Output the (X, Y) coordinate of the center of the cell containing the given text.  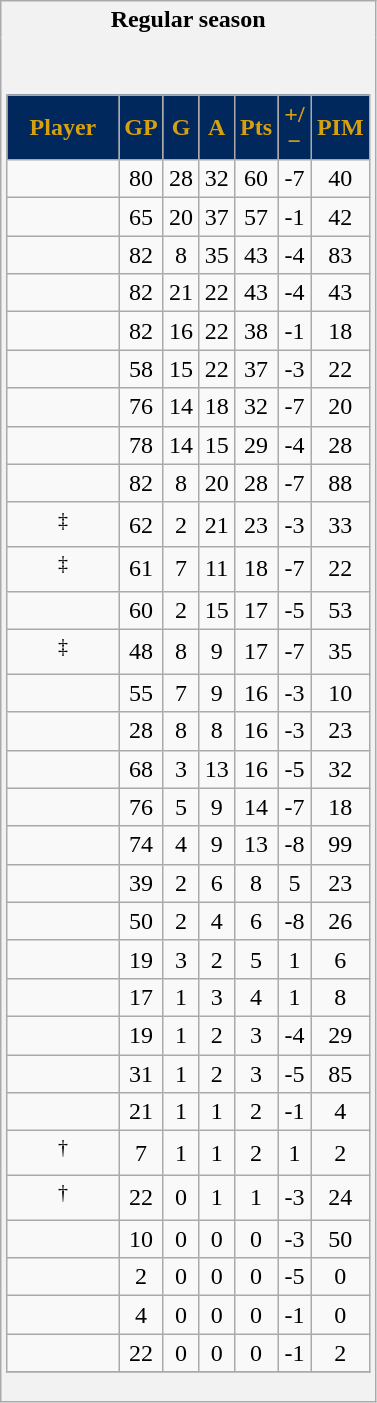
88 (340, 483)
Pts (256, 128)
53 (340, 610)
G (181, 128)
GP (141, 128)
+/− (295, 128)
A (217, 128)
62 (141, 524)
Player (63, 128)
11 (217, 570)
33 (340, 524)
40 (340, 179)
58 (141, 369)
24 (340, 1198)
PIM (340, 128)
83 (340, 255)
42 (340, 217)
31 (141, 1074)
61 (141, 570)
57 (256, 217)
65 (141, 217)
74 (141, 845)
55 (141, 693)
80 (141, 179)
39 (141, 883)
68 (141, 769)
99 (340, 845)
26 (340, 921)
38 (256, 331)
78 (141, 445)
85 (340, 1074)
48 (141, 652)
Regular season (188, 20)
